Return the [x, y] coordinate for the center point of the cell that contains the specified text.  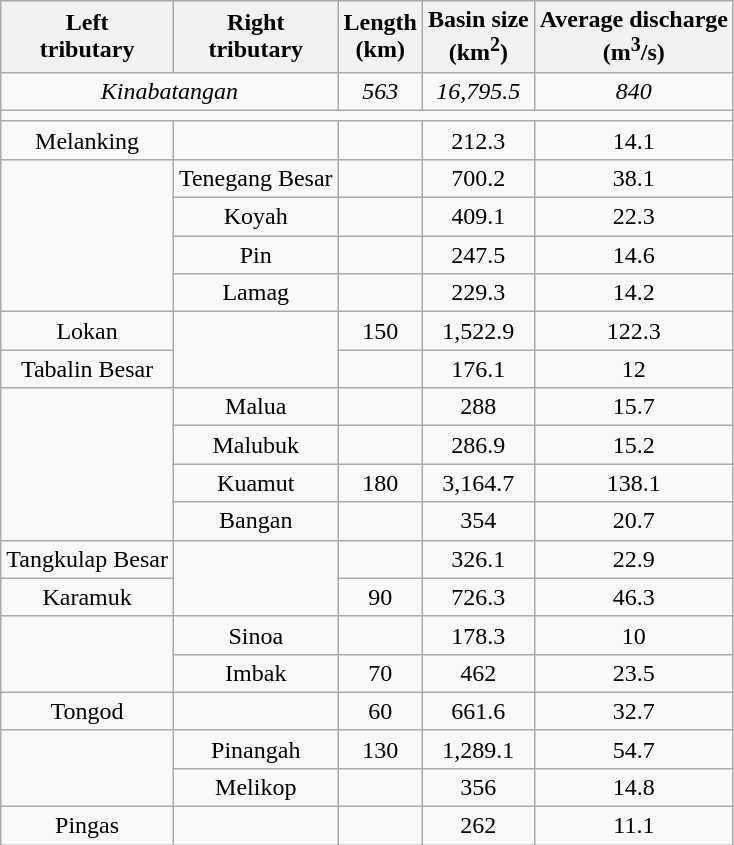
60 [380, 711]
726.3 [478, 597]
840 [634, 91]
Tabalin Besar [88, 369]
150 [380, 331]
22.3 [634, 217]
262 [478, 826]
Average discharge(m3/s) [634, 37]
38.1 [634, 178]
563 [380, 91]
286.9 [478, 445]
661.6 [478, 711]
14.6 [634, 255]
180 [380, 483]
326.1 [478, 559]
12 [634, 369]
Lokan [88, 331]
32.7 [634, 711]
3,164.7 [478, 483]
14.1 [634, 140]
130 [380, 749]
70 [380, 673]
Imbak [256, 673]
Basin size(km2) [478, 37]
700.2 [478, 178]
15.7 [634, 407]
229.3 [478, 293]
16,795.5 [478, 91]
Kuamut [256, 483]
90 [380, 597]
Righttributary [256, 37]
Karamuk [88, 597]
356 [478, 787]
Length(km) [380, 37]
Tenegang Besar [256, 178]
23.5 [634, 673]
10 [634, 635]
46.3 [634, 597]
54.7 [634, 749]
Tangkulap Besar [88, 559]
178.3 [478, 635]
22.9 [634, 559]
Koyah [256, 217]
176.1 [478, 369]
122.3 [634, 331]
138.1 [634, 483]
20.7 [634, 521]
1,289.1 [478, 749]
Pingas [88, 826]
Kinabatangan [170, 91]
Melanking [88, 140]
14.2 [634, 293]
Malubuk [256, 445]
15.2 [634, 445]
288 [478, 407]
11.1 [634, 826]
Tongod [88, 711]
Sinoa [256, 635]
409.1 [478, 217]
Bangan [256, 521]
1,522.9 [478, 331]
Malua [256, 407]
Melikop [256, 787]
212.3 [478, 140]
247.5 [478, 255]
Lefttributary [88, 37]
14.8 [634, 787]
354 [478, 521]
Lamag [256, 293]
462 [478, 673]
Pin [256, 255]
Pinangah [256, 749]
